Pinpoint the cell where the given text exists, returning its [x, y] midpoint coordinate. 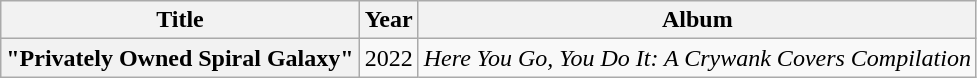
"Privately Owned Spiral Galaxy" [180, 58]
Year [388, 20]
Album [697, 20]
Here You Go, You Do It: A Crywank Covers Compilation [697, 58]
Title [180, 20]
2022 [388, 58]
